Find where the given text appears and provide that cell's center as (x, y) coordinate. 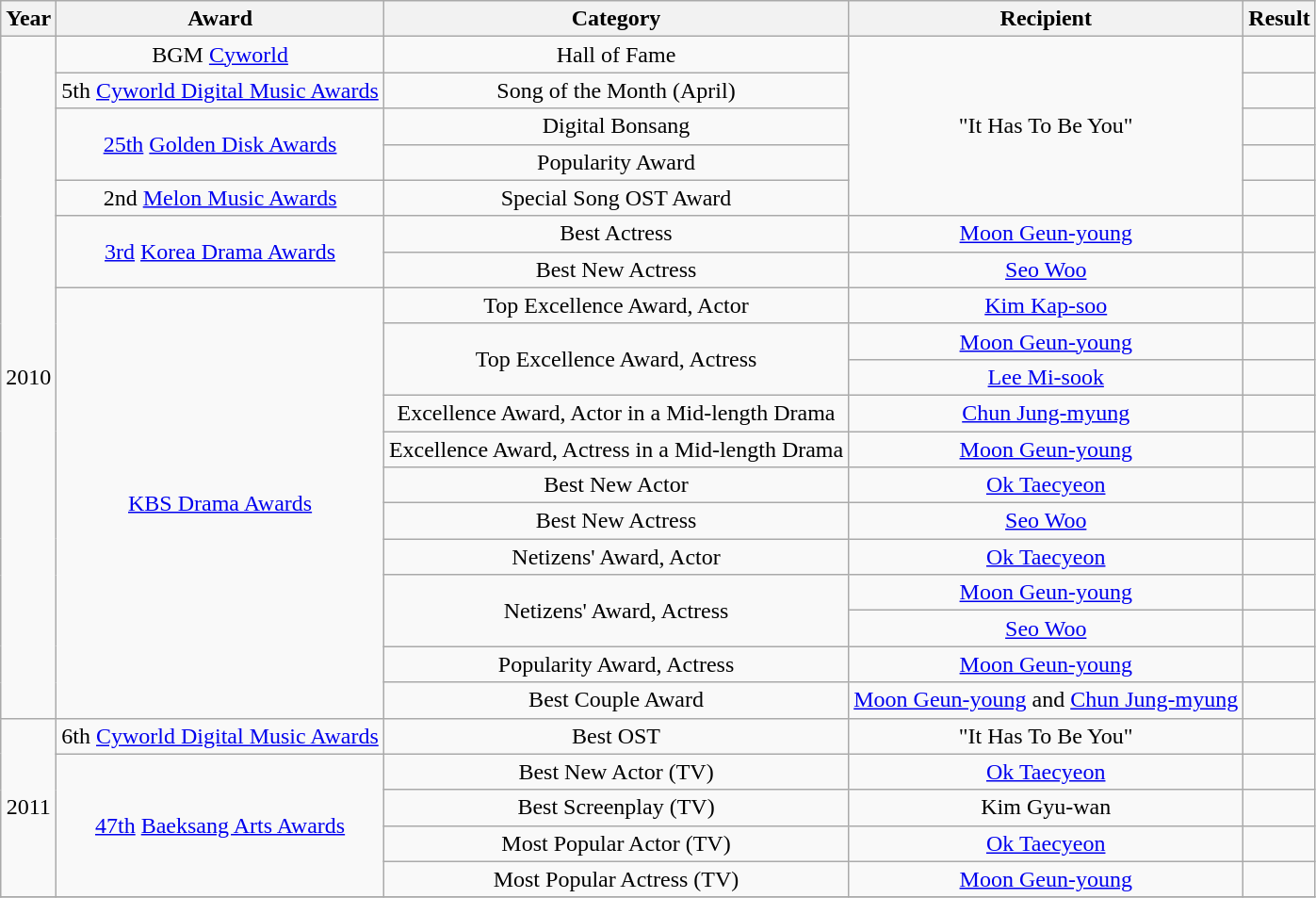
Hall of Fame (616, 55)
Result (1279, 19)
2nd Melon Music Awards (220, 198)
BGM Cyworld (220, 55)
Special Song OST Award (616, 198)
Digital Bonsang (616, 126)
Award (220, 19)
Popularity Award (616, 162)
47th Baeksang Arts Awards (220, 825)
Lee Mi-sook (1046, 377)
Chun Jung-myung (1046, 413)
Year (28, 19)
Best Actress (616, 234)
Netizens' Award, Actor (616, 557)
Most Popular Actor (TV) (616, 843)
Top Excellence Award, Actress (616, 359)
Kim Gyu-wan (1046, 808)
Popularity Award, Actress (616, 664)
Netizens' Award, Actress (616, 611)
Best Screenplay (TV) (616, 808)
25th Golden Disk Awards (220, 144)
2010 (28, 377)
Recipient (1046, 19)
Best New Actor (616, 485)
Kim Kap-soo (1046, 305)
Moon Geun-young and Chun Jung-myung (1046, 700)
5th Cyworld Digital Music Awards (220, 90)
Best Couple Award (616, 700)
3rd Korea Drama Awards (220, 252)
Category (616, 19)
6th Cyworld Digital Music Awards (220, 736)
2011 (28, 808)
KBS Drama Awards (220, 503)
Excellence Award, Actor in a Mid-length Drama (616, 413)
Most Popular Actress (TV) (616, 879)
Best New Actor (TV) (616, 772)
Best OST (616, 736)
Top Excellence Award, Actor (616, 305)
Song of the Month (April) (616, 90)
Excellence Award, Actress in a Mid-length Drama (616, 449)
